Return the [x, y] coordinate for the center point of the cell that contains the specified text.  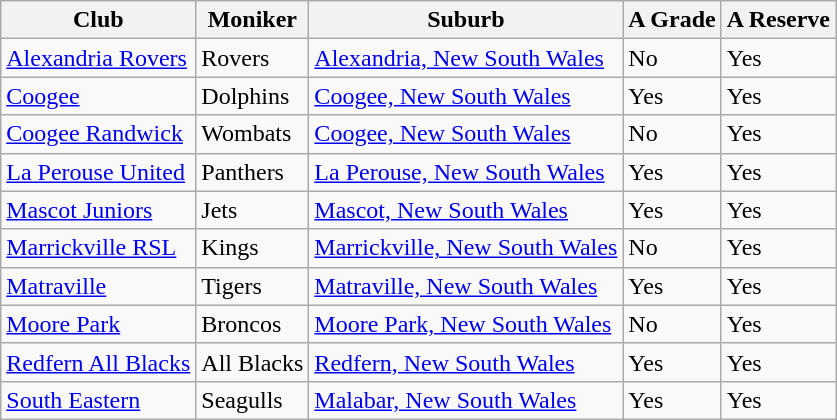
Malabar, New South Wales [466, 400]
Matraville [98, 286]
Moniker [252, 20]
Wombats [252, 134]
Moore Park, New South Wales [466, 324]
Alexandria Rovers [98, 58]
Mascot Juniors [98, 210]
Mascot, New South Wales [466, 210]
Rovers [252, 58]
Coogee Randwick [98, 134]
Dolphins [252, 96]
Redfern, New South Wales [466, 362]
Kings [252, 248]
South Eastern [98, 400]
Club [98, 20]
Redfern All Blacks [98, 362]
Panthers [252, 172]
Marrickville RSL [98, 248]
All Blacks [252, 362]
Seagulls [252, 400]
La Perouse, New South Wales [466, 172]
Broncos [252, 324]
Tigers [252, 286]
Matraville, New South Wales [466, 286]
Suburb [466, 20]
Coogee [98, 96]
Moore Park [98, 324]
Marrickville, New South Wales [466, 248]
La Perouse United [98, 172]
Jets [252, 210]
Alexandria, New South Wales [466, 58]
A Reserve [778, 20]
A Grade [672, 20]
